Return the [x, y] coordinate for the center point of the cell that contains the specified text.  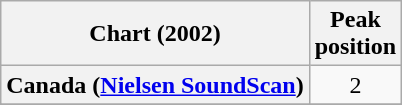
Peakposition [355, 34]
Chart (2002) [155, 34]
Canada (Nielsen SoundScan) [155, 85]
2 [355, 85]
